Find where the given text appears and provide that cell's center as (x, y) coordinate. 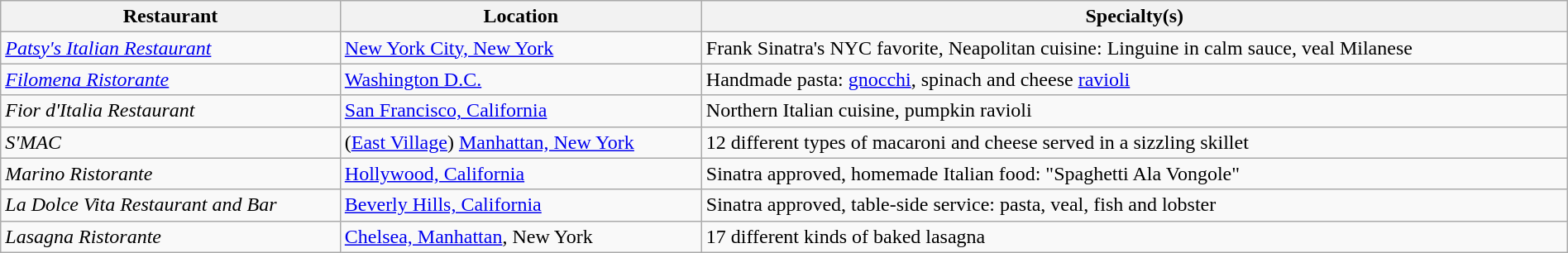
Marino Ristorante (170, 174)
Chelsea, Manhattan, New York (521, 236)
Fior d'Italia Restaurant (170, 111)
Northern Italian cuisine, pumpkin ravioli (1135, 111)
Handmade pasta: gnocchi, spinach and cheese ravioli (1135, 79)
Restaurant (170, 17)
New York City, New York (521, 48)
Patsy's Italian Restaurant (170, 48)
Filomena Ristorante (170, 79)
Sinatra approved, table-side service: pasta, veal, fish and lobster (1135, 205)
(East Village) Manhattan, New York (521, 142)
Frank Sinatra's NYC favorite, Neapolitan cuisine: Linguine in calm sauce, veal Milanese (1135, 48)
Washington D.C. (521, 79)
12 different types of macaroni and cheese served in a sizzling skillet (1135, 142)
Sinatra approved, homemade Italian food: "Spaghetti Ala Vongole" (1135, 174)
17 different kinds of baked lasagna (1135, 236)
San Francisco, California (521, 111)
Specialty(s) (1135, 17)
Lasagna Ristorante (170, 236)
S'MAC (170, 142)
Beverly Hills, California (521, 205)
Hollywood, California (521, 174)
Location (521, 17)
La Dolce Vita Restaurant and Bar (170, 205)
